For the text-containing cell, return its midpoint in [X, Y] coordinate format. 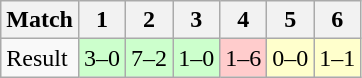
5 [290, 20]
2 [150, 20]
1–1 [338, 58]
3–0 [102, 58]
4 [244, 20]
0–0 [290, 58]
Result [40, 58]
1 [102, 20]
Match [40, 20]
6 [338, 20]
3 [196, 20]
1–6 [244, 58]
1–0 [196, 58]
7–2 [150, 58]
